Pinpoint the cell where the given text exists, returning its (x, y) midpoint coordinate. 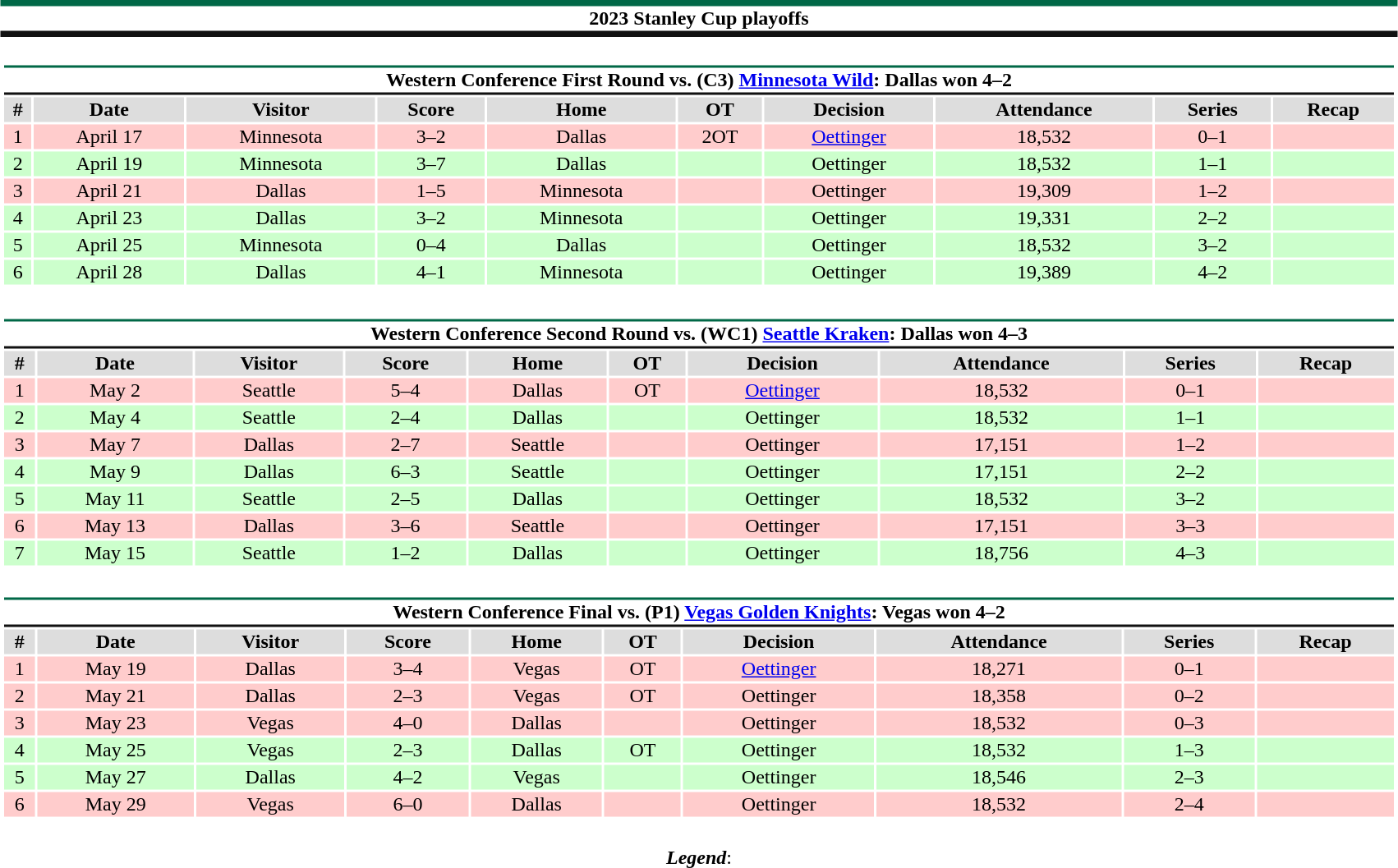
May 21 (115, 696)
19,389 (1044, 272)
May 11 (115, 498)
May 7 (115, 444)
18,358 (999, 696)
6–3 (406, 472)
Western Conference Final vs. (P1) Vegas Golden Knights: Vegas won 4–2 (698, 613)
18,546 (999, 778)
2–7 (406, 444)
May 13 (115, 526)
April 23 (108, 218)
3–6 (406, 526)
0–4 (430, 246)
19,309 (1044, 191)
May 2 (115, 390)
18,271 (999, 669)
May 9 (115, 472)
3–3 (1190, 526)
April 17 (108, 137)
6–0 (407, 804)
April 28 (108, 272)
Western Conference First Round vs. (C3) Minnesota Wild: Dallas won 4–2 (698, 80)
2OT (720, 137)
May 27 (115, 778)
4–1 (430, 272)
0–2 (1189, 696)
April 25 (108, 246)
2–5 (406, 498)
May 25 (115, 750)
0–3 (1189, 723)
May 15 (115, 553)
May 23 (115, 723)
3–4 (407, 669)
3–7 (430, 163)
2023 Stanley Cup playoffs (699, 18)
Western Conference Second Round vs. (WC1) Seattle Kraken: Dallas won 4–3 (698, 333)
4–3 (1190, 553)
1–5 (430, 191)
18,756 (1001, 553)
7 (20, 553)
1–3 (1189, 750)
May 4 (115, 418)
April 21 (108, 191)
5–4 (406, 390)
4–0 (407, 723)
April 19 (108, 163)
May 19 (115, 669)
May 29 (115, 804)
19,331 (1044, 218)
